Locate the cell with the specified text and output its (x, y) center coordinate. 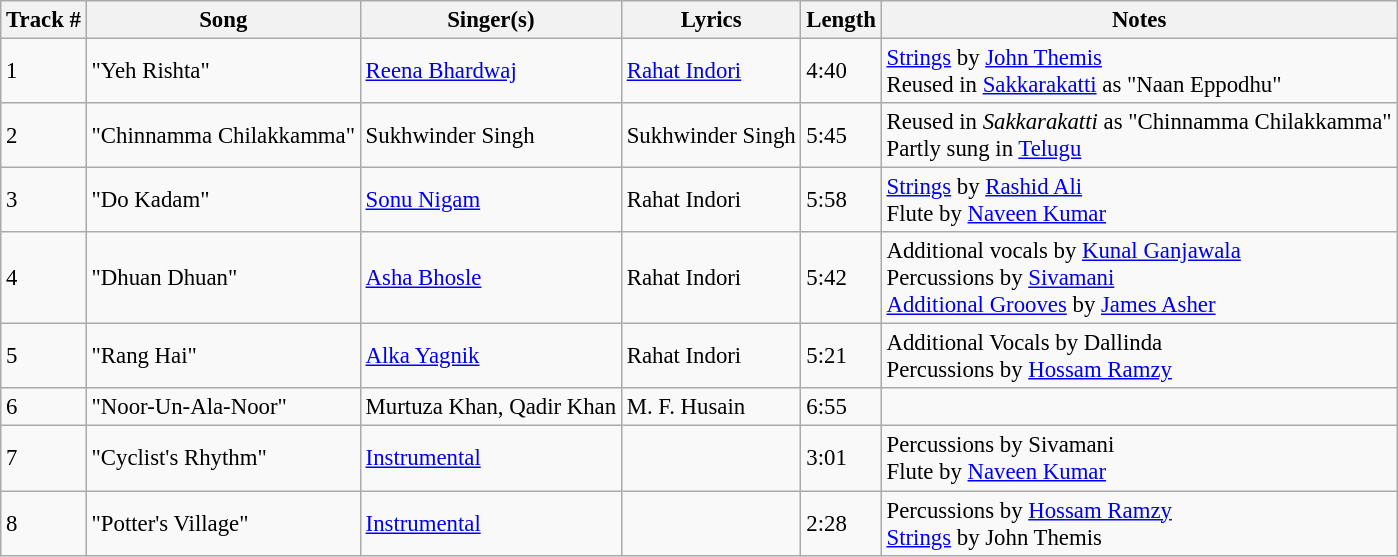
5 (44, 356)
Strings by John Themis Reused in Sakkarakatti as "Naan Eppodhu" (1139, 72)
Singer(s) (490, 20)
5:45 (841, 136)
Percussions by Sivamani Flute by Naveen Kumar (1139, 458)
Reused in Sakkarakatti as "Chinnamma Chilakkamma" Partly sung in Telugu (1139, 136)
Percussions by Hossam Ramzy Strings by John Themis (1139, 524)
Additional vocals by Kunal Ganjawala Percussions by Sivamani Additional Grooves by James Asher (1139, 278)
"Rang Hai" (223, 356)
Sonu Nigam (490, 200)
7 (44, 458)
6 (44, 407)
Strings by Rashid Ali Flute by Naveen Kumar (1139, 200)
"Do Kadam" (223, 200)
2:28 (841, 524)
1 (44, 72)
Alka Yagnik (490, 356)
4:40 (841, 72)
M. F. Husain (711, 407)
Reena Bhardwaj (490, 72)
Track # (44, 20)
"Cyclist's Rhythm" (223, 458)
Song (223, 20)
"Yeh Rishta" (223, 72)
Murtuza Khan, Qadir Khan (490, 407)
Length (841, 20)
"Dhuan Dhuan" (223, 278)
5:58 (841, 200)
Lyrics (711, 20)
"Noor-Un-Ala-Noor" (223, 407)
Notes (1139, 20)
Asha Bhosle (490, 278)
6:55 (841, 407)
Additional Vocals by Dallinda Percussions by Hossam Ramzy (1139, 356)
"Potter's Village" (223, 524)
3 (44, 200)
8 (44, 524)
3:01 (841, 458)
2 (44, 136)
5:21 (841, 356)
5:42 (841, 278)
"Chinnamma Chilakkamma" (223, 136)
4 (44, 278)
